Capture the cell that displays the provided text and extract its (X, Y) central coordinate. 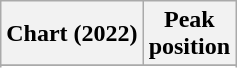
Peakposition (189, 34)
Chart (2022) (72, 34)
